Pinpoint the cell where the given text exists, returning its (x, y) midpoint coordinate. 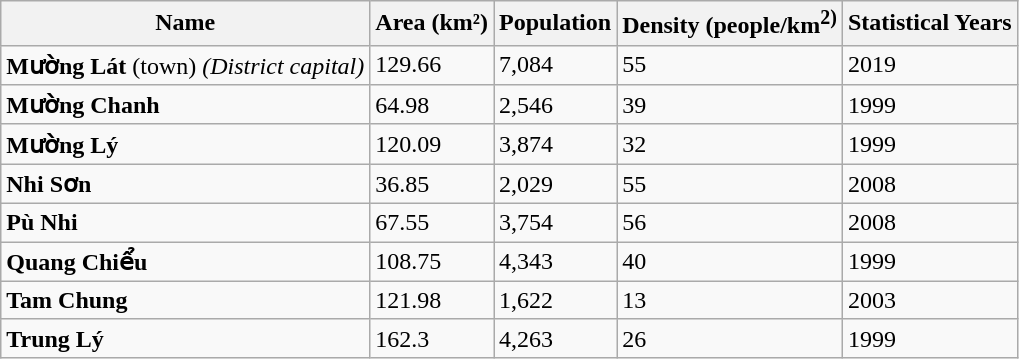
Tam Chung (186, 300)
162.3 (432, 338)
36.85 (432, 184)
Pù Nhi (186, 223)
2003 (930, 300)
67.55 (432, 223)
64.98 (432, 105)
7,084 (556, 65)
Mường Lý (186, 144)
3,754 (556, 223)
120.09 (432, 144)
Trung Lý (186, 338)
Quang Chiểu (186, 262)
13 (730, 300)
Mường Lát (town) (District capital) (186, 65)
108.75 (432, 262)
39 (730, 105)
Area (km²) (432, 24)
2019 (930, 65)
26 (730, 338)
Name (186, 24)
129.66 (432, 65)
40 (730, 262)
4,263 (556, 338)
Population (556, 24)
2,546 (556, 105)
4,343 (556, 262)
121.98 (432, 300)
1,622 (556, 300)
32 (730, 144)
3,874 (556, 144)
56 (730, 223)
2,029 (556, 184)
Mường Chanh (186, 105)
Statistical Years (930, 24)
Nhi Sơn (186, 184)
Density (people/km2) (730, 24)
